Find where the given text appears and provide that cell's center as (x, y) coordinate. 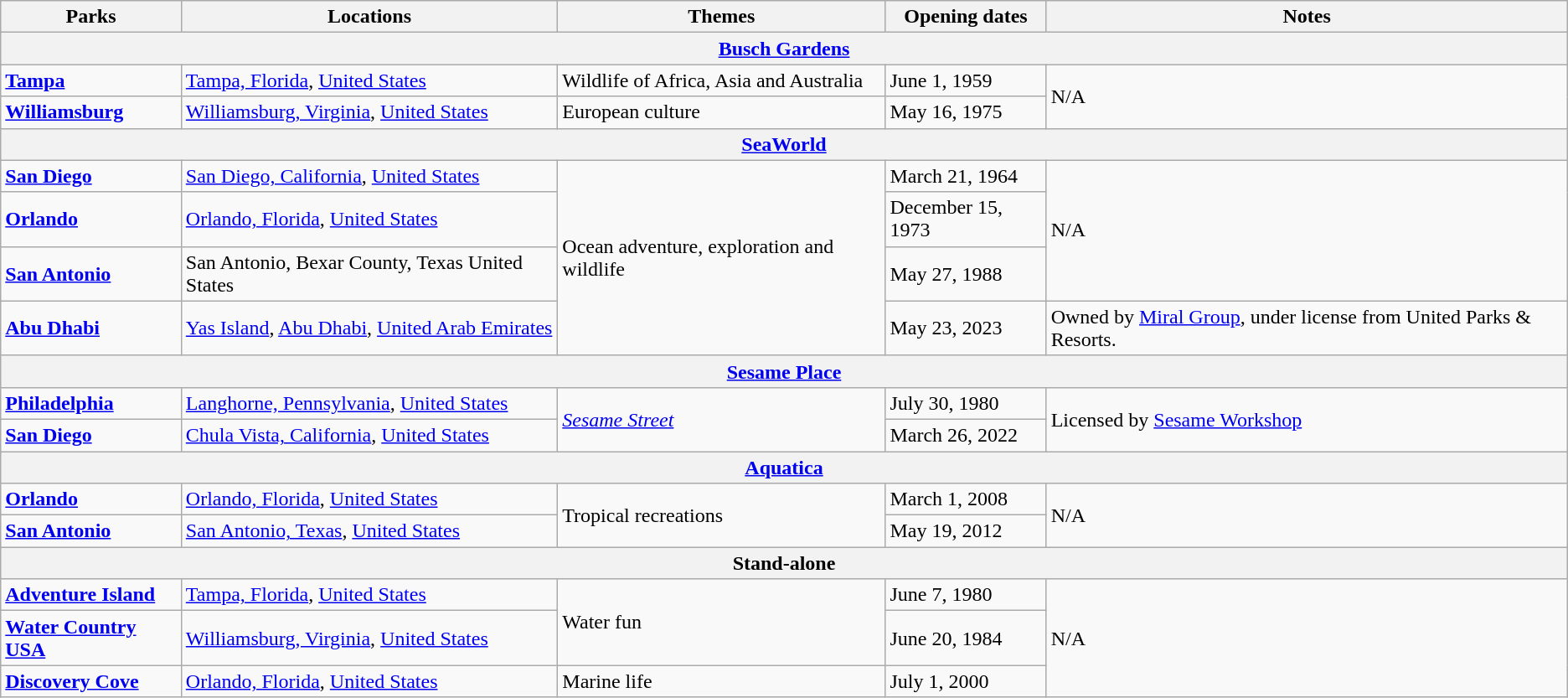
Sesame Place (784, 371)
March 1, 2008 (966, 499)
Opening dates (966, 17)
June 7, 1980 (966, 595)
Water fun (722, 622)
March 21, 1964 (966, 176)
Adventure Island (91, 595)
Abu Dhabi (91, 328)
Langhorne, Pennsylvania, United States (369, 403)
Philadelphia (91, 403)
Parks (91, 17)
May 27, 1988 (966, 273)
Yas Island, Abu Dhabi, United Arab Emirates (369, 328)
June 1, 1959 (966, 80)
May 23, 2023 (966, 328)
European culture (722, 112)
December 15, 1973 (966, 220)
Licensed by Sesame Workshop (1307, 419)
Aquatica (784, 467)
May 16, 1975 (966, 112)
Tropical recreations (722, 515)
July 1, 2000 (966, 681)
San Antonio, Bexar County, Texas United States (369, 273)
Themes (722, 17)
San Antonio, Texas, United States (369, 531)
Stand-alone (784, 563)
Ocean adventure, exploration and wildlife (722, 258)
Water Country USA (91, 639)
March 26, 2022 (966, 435)
SeaWorld (784, 144)
Wildlife of Africa, Asia and Australia (722, 80)
Owned by Miral Group, under license from United Parks & Resorts. (1307, 328)
Locations (369, 17)
Notes (1307, 17)
Tampa (91, 80)
Sesame Street (722, 419)
Discovery Cove (91, 681)
Chula Vista, California, United States (369, 435)
July 30, 1980 (966, 403)
Marine life (722, 681)
San Diego, California, United States (369, 176)
June 20, 1984 (966, 639)
Williamsburg (91, 112)
May 19, 2012 (966, 531)
Busch Gardens (784, 49)
